Determine the (X, Y) coordinate at the center of the cell enclosing the given text.  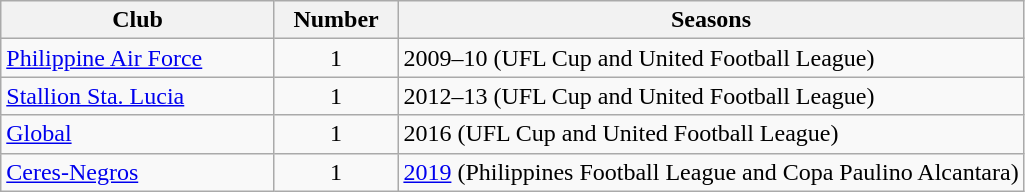
Seasons (711, 20)
Philippine Air Force (138, 58)
Global (138, 134)
Ceres-Negros (138, 172)
Stallion Sta. Lucia (138, 96)
Club (138, 20)
2012–13 (UFL Cup and United Football League) (711, 96)
2016 (UFL Cup and United Football League) (711, 134)
2019 (Philippines Football League and Copa Paulino Alcantara) (711, 172)
Number (336, 20)
2009–10 (UFL Cup and United Football League) (711, 58)
